Return the (X, Y) coordinate for the center point of the cell that contains the specified text.  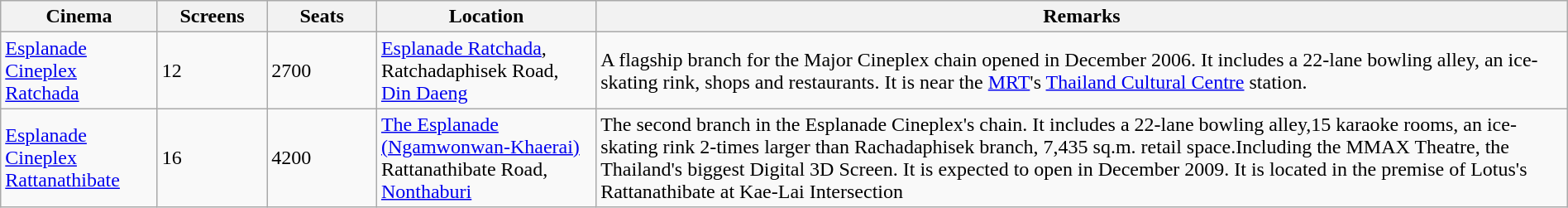
2700 (323, 70)
Esplanade Cineplex Rattanathibate (79, 157)
Screens (212, 17)
Seats (323, 17)
The Esplanade (Ngamwonwan-Khaerai) Rattanathibate Road, Nonthaburi (486, 157)
Remarks (1082, 17)
Cinema (79, 17)
4200 (323, 157)
12 (212, 70)
Location (486, 17)
16 (212, 157)
Esplanade Cineplex Ratchada (79, 70)
Esplanade Ratchada, Ratchadaphisek Road, Din Daeng (486, 70)
